Return (X, Y) of the center of cell containing provided text 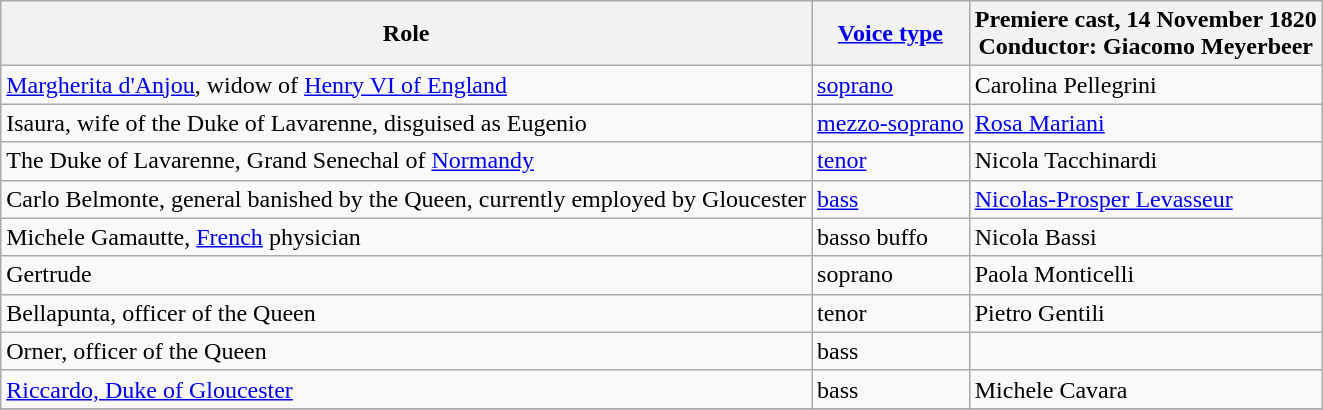
Rosa Mariani (1146, 123)
Carolina Pellegrini (1146, 85)
Michele Cavara (1146, 389)
Nicola Tacchinardi (1146, 161)
Nicola Bassi (1146, 237)
Riccardo, Duke of Gloucester (406, 389)
Michele Gamautte, French physician (406, 237)
Orner, officer of the Queen (406, 351)
mezzo-soprano (891, 123)
Paola Monticelli (1146, 275)
Pietro Gentili (1146, 313)
basso buffo (891, 237)
Nicolas-Prosper Levasseur (1146, 199)
Premiere cast, 14 November 1820Conductor: Giacomo Meyerbeer (1146, 34)
Isaura, wife of the Duke of Lavarenne, disguised as Eugenio (406, 123)
Role (406, 34)
Carlo Belmonte, general banished by the Queen, currently employed by Gloucester (406, 199)
Bellapunta, officer of the Queen (406, 313)
Voice type (891, 34)
Gertrude (406, 275)
Margherita d'Anjou, widow of Henry VI of England (406, 85)
The Duke of Lavarenne, Grand Senechal of Normandy (406, 161)
